Return [x, y] of the center of cell containing provided text 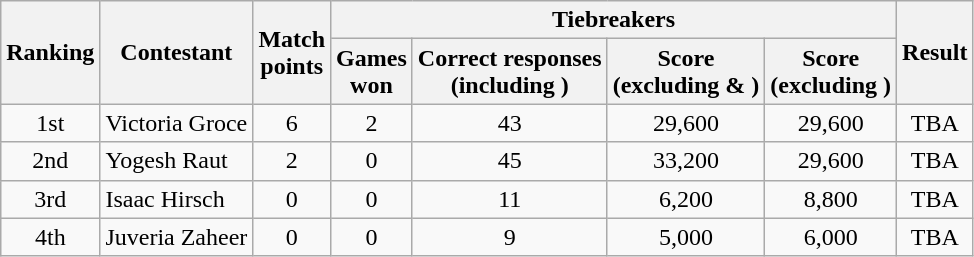
Juveria Zaheer [176, 237]
11 [510, 199]
6 [292, 123]
Matchpoints [292, 52]
6,200 [686, 199]
6,000 [831, 237]
5,000 [686, 237]
4th [50, 237]
Victoria Groce [176, 123]
9 [510, 237]
45 [510, 161]
Result [935, 52]
8,800 [831, 199]
Ranking [50, 52]
Yogesh Raut [176, 161]
Correct responses(including ) [510, 72]
Contestant [176, 52]
2nd [50, 161]
Score(excluding & ) [686, 72]
Score(excluding ) [831, 72]
Gameswon [372, 72]
33,200 [686, 161]
Tiebreakers [614, 20]
Isaac Hirsch [176, 199]
43 [510, 123]
1st [50, 123]
3rd [50, 199]
